Search for the cell housing the specified text and yield its [x, y] center coordinate. 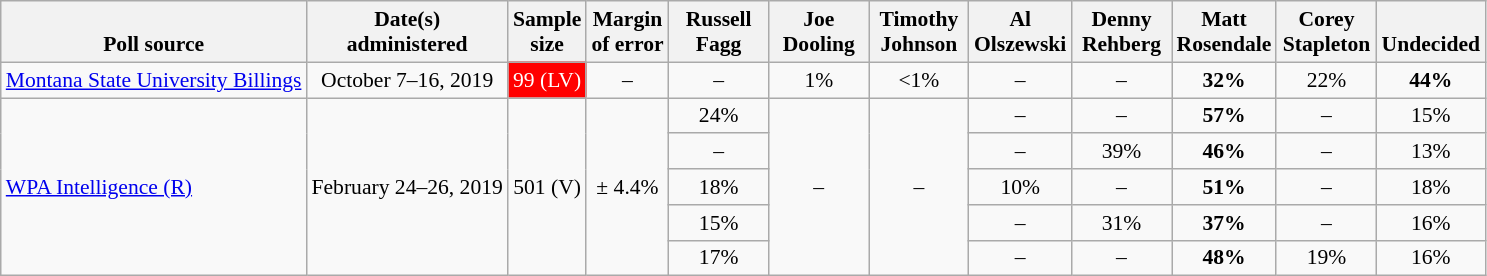
DennyRehberg [1121, 32]
37% [1224, 223]
AlOlszewski [1020, 32]
13% [1431, 152]
31% [1121, 223]
24% [719, 116]
22% [1326, 80]
44% [1431, 80]
TimothyJohnson [919, 32]
CoreyStapleton [1326, 32]
MattRosendale [1224, 32]
February 24–26, 2019 [406, 187]
32% [1224, 80]
39% [1121, 152]
± 4.4% [627, 187]
57% [1224, 116]
JoeDooling [819, 32]
WPA Intelligence (R) [154, 187]
48% [1224, 258]
10% [1020, 187]
19% [1326, 258]
<1% [919, 80]
October 7–16, 2019 [406, 80]
Undecided [1431, 32]
Montana State University Billings [154, 80]
Date(s)administered [406, 32]
RussellFagg [719, 32]
1% [819, 80]
99 (LV) [547, 80]
Samplesize [547, 32]
501 (V) [547, 187]
17% [719, 258]
Poll source [154, 32]
Marginof error [627, 32]
51% [1224, 187]
46% [1224, 152]
